Provide the [X, Y] coordinate of the cell's center where the given text is located.  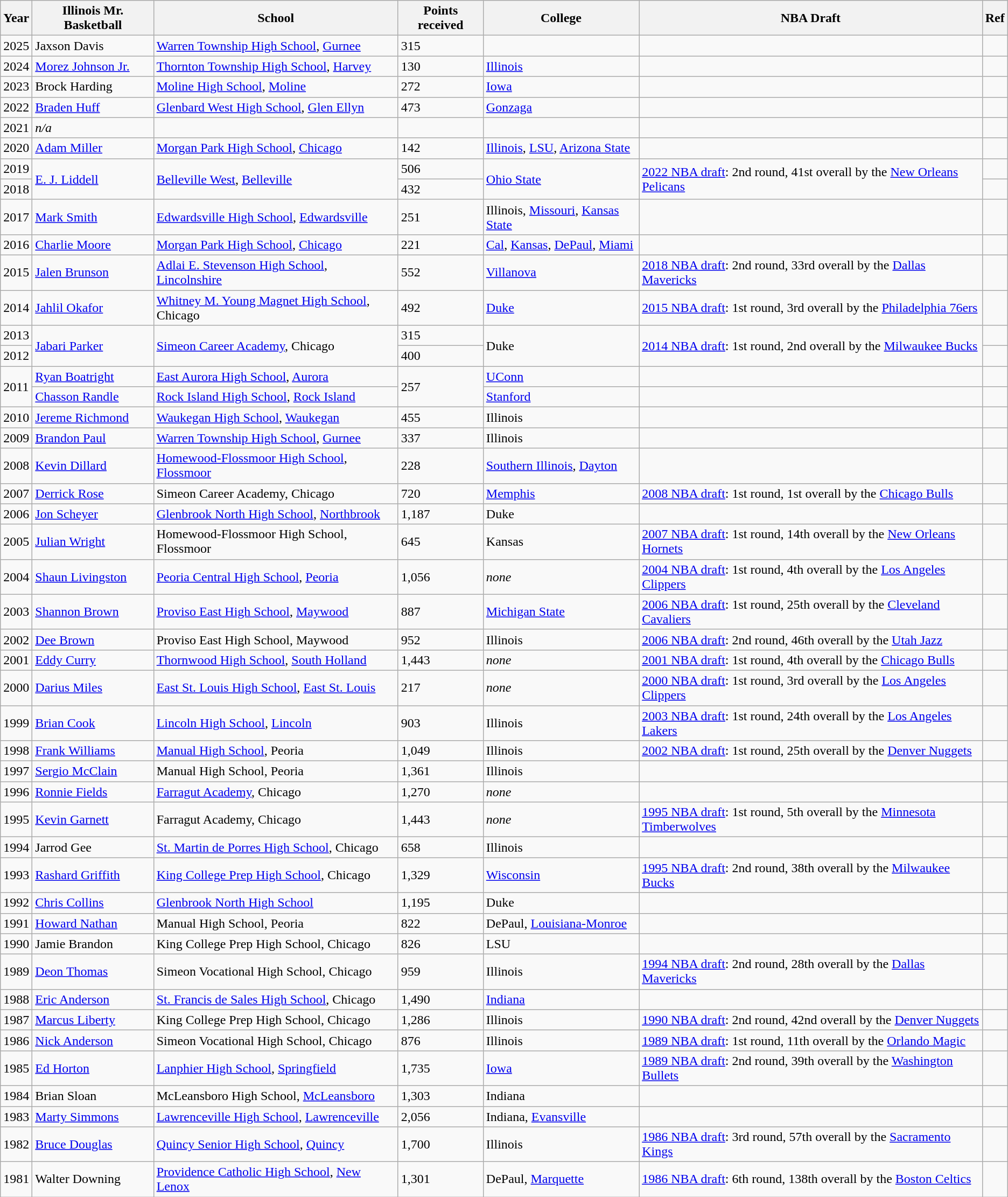
2021 [16, 128]
Howard Nathan [93, 923]
1,303 [440, 1096]
Jamie Brandon [93, 944]
1,329 [440, 875]
Stanford [561, 397]
2007 NBA draft: 1st round, 14th overall by the New Orleans Hornets [811, 542]
Brian Cook [93, 723]
2001 [16, 660]
Brandon Paul [93, 438]
Jabari Parker [93, 346]
Rock Island High School, Rock Island [276, 397]
1986 [16, 1040]
Brian Sloan [93, 1096]
645 [440, 542]
Memphis [561, 493]
Illinois Mr. Basketball [93, 18]
1982 [16, 1144]
887 [440, 612]
NBA Draft [811, 18]
337 [440, 438]
St. Francis de Sales High School, Chicago [276, 999]
2006 NBA draft: 2nd round, 46th overall by the Utah Jazz [811, 639]
Morez Johnson Jr. [93, 66]
1997 [16, 771]
2002 [16, 639]
2009 [16, 438]
2000 NBA draft: 1st round, 3rd overall by the Los Angeles Clippers [811, 687]
720 [440, 493]
Derrick Rose [93, 493]
Darius Miles [93, 687]
1990 [16, 944]
Glenbrook North High School, Northbrook [276, 514]
2015 NBA draft: 1st round, 3rd overall by the Philadelphia 76ers [811, 307]
2020 [16, 148]
East Aurora High School, Aurora [276, 377]
Edwardsville High School, Edwardsville [276, 217]
Ref [995, 18]
2001 NBA draft: 1st round, 4th overall by the Chicago Bulls [811, 660]
822 [440, 923]
DePaul, Louisiana-Monroe [561, 923]
959 [440, 972]
Glenbrook North High School [276, 903]
Mark Smith [93, 217]
1,301 [440, 1180]
Michigan State [561, 612]
1989 NBA draft: 1st round, 11th overall by the Orlando Magic [811, 1040]
Nick Anderson [93, 1040]
Ed Horton [93, 1068]
Jarrod Gee [93, 847]
1,700 [440, 1144]
Points received [440, 18]
School [276, 18]
UConn [561, 377]
272 [440, 87]
2023 [16, 87]
2003 [16, 612]
Chasson Randle [93, 397]
1985 [16, 1068]
1,286 [440, 1020]
2016 [16, 245]
1999 [16, 723]
2024 [16, 66]
Ryan Boatright [93, 377]
Julian Wright [93, 542]
492 [440, 307]
Moline High School, Moline [276, 87]
Thornton Township High School, Harvey [276, 66]
Gonzaga [561, 107]
2005 [16, 542]
Illinois, Missouri, Kansas State [561, 217]
903 [440, 723]
2014 NBA draft: 1st round, 2nd overall by the Milwaukee Bucks [811, 346]
Ohio State [561, 179]
Jahlil Okafor [93, 307]
1995 NBA draft: 1st round, 5th overall by the Minnesota Timberwolves [811, 820]
Kansas [561, 542]
1,049 [440, 751]
1998 [16, 751]
Cal, Kansas, DePaul, Miami [561, 245]
2022 [16, 107]
Braden Huff [93, 107]
1981 [16, 1180]
658 [440, 847]
1983 [16, 1117]
1991 [16, 923]
221 [440, 245]
LSU [561, 944]
Marty Simmons [93, 1117]
2004 NBA draft: 1st round, 4th overall by the Los Angeles Clippers [811, 576]
2003 NBA draft: 1st round, 24th overall by the Los Angeles Lakers [811, 723]
Charlie Moore [93, 245]
1,490 [440, 999]
826 [440, 944]
473 [440, 107]
Rashard Griffith [93, 875]
2015 [16, 273]
2006 NBA draft: 1st round, 25th overall by the Cleveland Cavaliers [811, 612]
Bruce Douglas [93, 1144]
McLeansboro High School, McLeansboro [276, 1096]
Peoria Central High School, Peoria [276, 576]
Wisconsin [561, 875]
Jereme Richmond [93, 417]
2008 [16, 465]
2000 [16, 687]
1996 [16, 792]
Lawrenceville High School, Lawrenceville [276, 1117]
1989 [16, 972]
2022 NBA draft: 2nd round, 41st overall by the New Orleans Pelicans [811, 179]
400 [440, 356]
Kevin Garnett [93, 820]
455 [440, 417]
Walter Downing [93, 1180]
1995 [16, 820]
1994 NBA draft: 2nd round, 28th overall by the Dallas Mavericks [811, 972]
n/a [93, 128]
552 [440, 273]
Brock Harding [93, 87]
1986 NBA draft: 3rd round, 57th overall by the Sacramento Kings [811, 1144]
506 [440, 169]
Thornwood High School, South Holland [276, 660]
130 [440, 66]
St. Martin de Porres High School, Chicago [276, 847]
251 [440, 217]
Lincoln High School, Lincoln [276, 723]
217 [440, 687]
Lanphier High School, Springfield [276, 1068]
1,187 [440, 514]
1993 [16, 875]
432 [440, 189]
Glenbard West High School, Glen Ellyn [276, 107]
College [561, 18]
2018 [16, 189]
Quincy Senior High School, Quincy [276, 1144]
Frank Williams [93, 751]
1,361 [440, 771]
1992 [16, 903]
Jaxson Davis [93, 46]
2017 [16, 217]
2002 NBA draft: 1st round, 25th overall by the Denver Nuggets [811, 751]
2018 NBA draft: 2nd round, 33rd overall by the Dallas Mavericks [811, 273]
Sergio McClain [93, 771]
Waukegan High School, Waukegan [276, 417]
Eddy Curry [93, 660]
2019 [16, 169]
Marcus Liberty [93, 1020]
1986 NBA draft: 6th round, 138th overall by the Boston Celtics [811, 1180]
Ronnie Fields [93, 792]
1994 [16, 847]
Southern Illinois, Dayton [561, 465]
1988 [16, 999]
2008 NBA draft: 1st round, 1st overall by the Chicago Bulls [811, 493]
Deon Thomas [93, 972]
2013 [16, 336]
228 [440, 465]
2011 [16, 387]
E. J. Liddell [93, 179]
2007 [16, 493]
Whitney M. Young Magnet High School, Chicago [276, 307]
Indiana, Evansville [561, 1117]
876 [440, 1040]
2014 [16, 307]
1987 [16, 1020]
2025 [16, 46]
2,056 [440, 1117]
2006 [16, 514]
1,735 [440, 1068]
1984 [16, 1096]
2004 [16, 576]
952 [440, 639]
Dee Brown [93, 639]
DePaul, Marquette [561, 1180]
Shannon Brown [93, 612]
Adam Miller [93, 148]
Chris Collins [93, 903]
East St. Louis High School, East St. Louis [276, 687]
1,195 [440, 903]
2012 [16, 356]
Year [16, 18]
1989 NBA draft: 2nd round, 39th overall by the Washington Bullets [811, 1068]
1990 NBA draft: 2nd round, 42nd overall by the Denver Nuggets [811, 1020]
1995 NBA draft: 2nd round, 38th overall by the Milwaukee Bucks [811, 875]
142 [440, 148]
2010 [16, 417]
Providence Catholic High School, New Lenox [276, 1180]
Kevin Dillard [93, 465]
Belleville West, Belleville [276, 179]
Jalen Brunson [93, 273]
Illinois, LSU, Arizona State [561, 148]
1,270 [440, 792]
Eric Anderson [93, 999]
Jon Scheyer [93, 514]
Villanova [561, 273]
Shaun Livingston [93, 576]
1,056 [440, 576]
257 [440, 387]
Adlai E. Stevenson High School, Lincolnshire [276, 273]
